Detect which cell encompasses the target text, then output its (x, y) center coordinate. 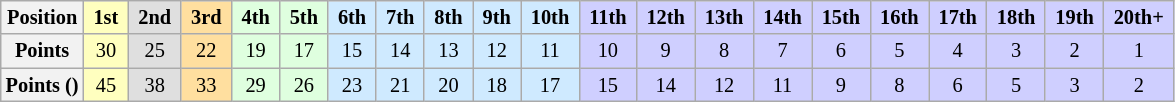
Points () (42, 85)
20th+ (1139, 17)
2nd (154, 17)
14th (782, 17)
6th (352, 17)
19 (256, 51)
45 (106, 85)
Position (42, 17)
21 (400, 85)
25 (154, 51)
23 (352, 85)
10 (608, 51)
29 (256, 85)
1 (1139, 51)
13th (724, 17)
22 (206, 51)
13 (448, 51)
12th (665, 17)
1st (106, 17)
19th (1074, 17)
5th (304, 17)
26 (304, 85)
7th (400, 17)
30 (106, 51)
17th (957, 17)
10th (550, 17)
20 (448, 85)
7 (782, 51)
38 (154, 85)
Points (42, 51)
4 (957, 51)
18 (497, 85)
9th (497, 17)
16th (899, 17)
11th (608, 17)
33 (206, 85)
8th (448, 17)
3rd (206, 17)
15th (841, 17)
18th (1016, 17)
4th (256, 17)
